Return the [x, y] coordinate for the center point of the cell that contains the specified text.  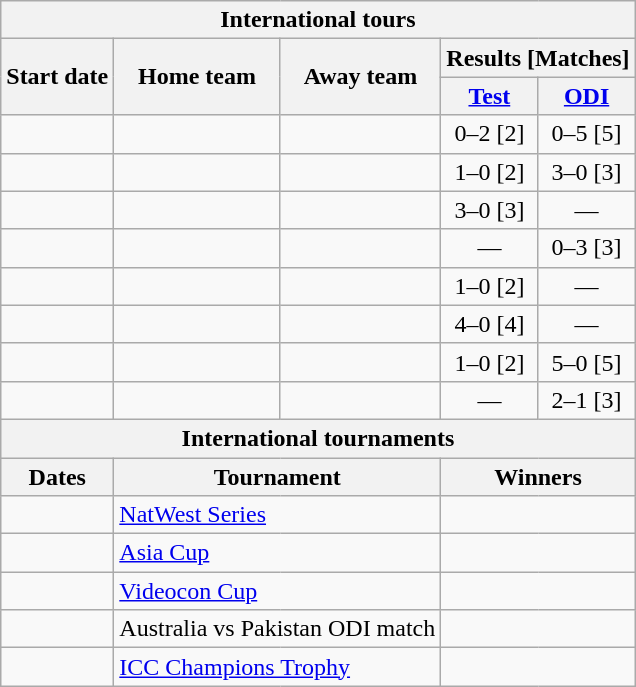
0–3 [3] [586, 248]
Away team [360, 77]
Dates [58, 477]
Home team [197, 77]
Asia Cup [278, 553]
0–5 [5] [586, 134]
International tournaments [318, 438]
ICC Champions Trophy [278, 667]
Winners [538, 477]
Start date [58, 77]
5–0 [5] [586, 362]
Australia vs Pakistan ODI match [278, 629]
Videocon Cup [278, 591]
NatWest Series [278, 515]
Test [490, 96]
4–0 [4] [490, 324]
Tournament [278, 477]
0–2 [2] [490, 134]
Results [Matches] [538, 58]
ODI [586, 96]
2–1 [3] [586, 400]
International tours [318, 20]
